Identify which cell holds the provided text, then report its [X, Y] central coordinate. 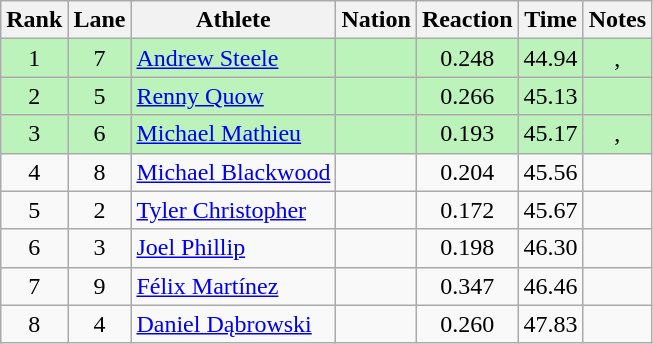
Daniel Dąbrowski [234, 324]
Notes [617, 20]
0.248 [467, 58]
Reaction [467, 20]
45.67 [550, 210]
Renny Quow [234, 96]
Félix Martínez [234, 286]
46.30 [550, 248]
1 [34, 58]
46.46 [550, 286]
Michael Mathieu [234, 134]
0.193 [467, 134]
Michael Blackwood [234, 172]
0.198 [467, 248]
0.172 [467, 210]
Rank [34, 20]
9 [100, 286]
Andrew Steele [234, 58]
Tyler Christopher [234, 210]
45.13 [550, 96]
Joel Phillip [234, 248]
Nation [376, 20]
0.260 [467, 324]
0.204 [467, 172]
0.266 [467, 96]
45.56 [550, 172]
45.17 [550, 134]
Athlete [234, 20]
47.83 [550, 324]
Lane [100, 20]
44.94 [550, 58]
0.347 [467, 286]
Time [550, 20]
